Identify which cell holds the provided text, then report its [X, Y] central coordinate. 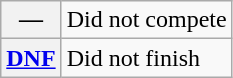
Did not compete [146, 20]
— [31, 20]
Did not finish [146, 58]
DNF [31, 58]
